From the cell containing the given text, extract its center point as (X, Y) coordinate. 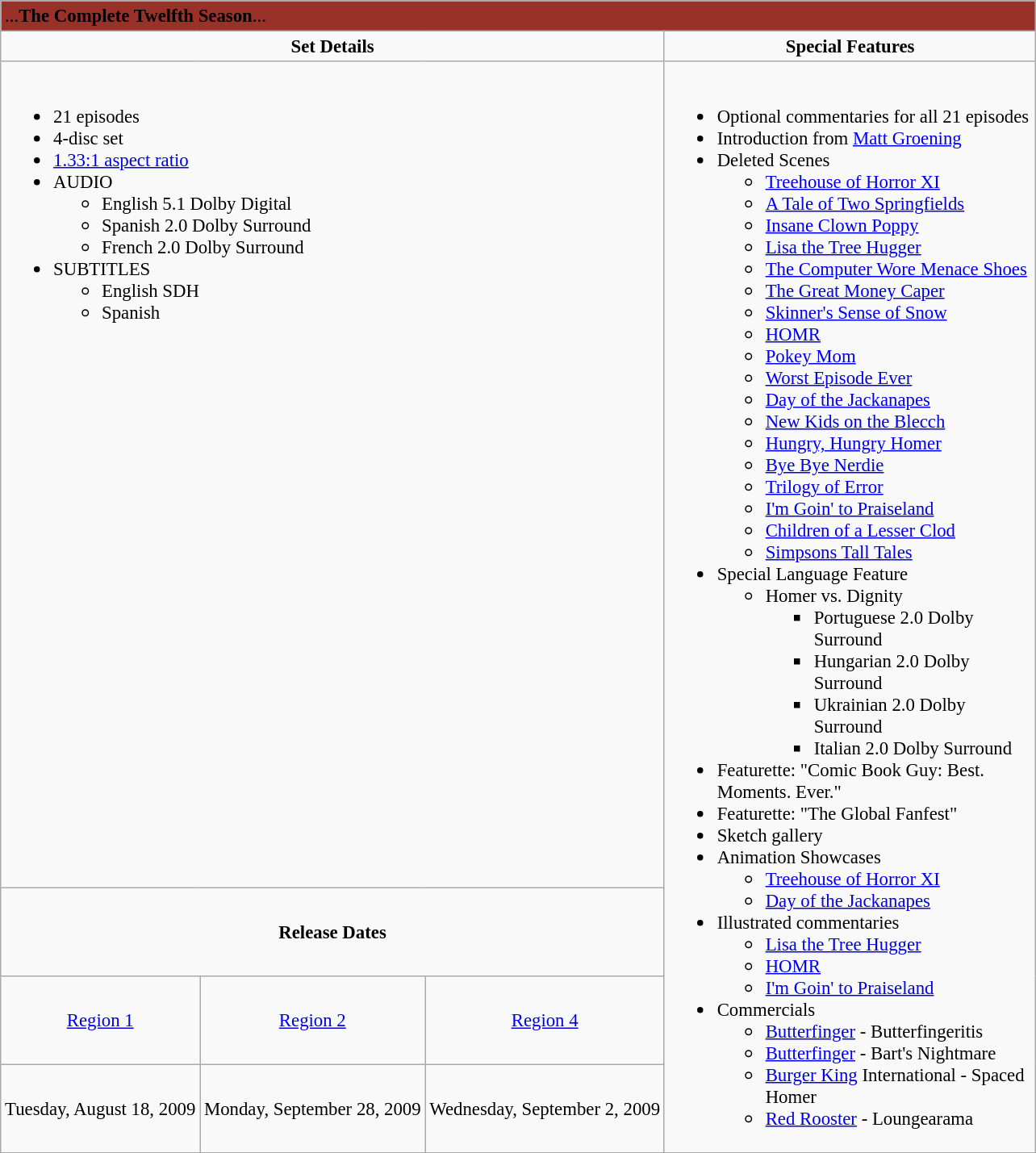
Set Details (332, 47)
Wednesday, September 2, 2009 (545, 1109)
Tuesday, August 18, 2009 (100, 1109)
Region 1 (100, 1020)
...The Complete Twelfth Season... (518, 16)
Monday, September 28, 2009 (313, 1109)
21 episodes4-disc set1.33:1 aspect ratioAUDIOEnglish 5.1 Dolby DigitalSpanish 2.0 Dolby SurroundFrench 2.0 Dolby SurroundSUBTITLESEnglish SDHSpanish (332, 474)
Special Features (850, 47)
Region 4 (545, 1020)
Region 2 (313, 1020)
Release Dates (332, 933)
